Search for the cell housing the specified text and yield its (x, y) center coordinate. 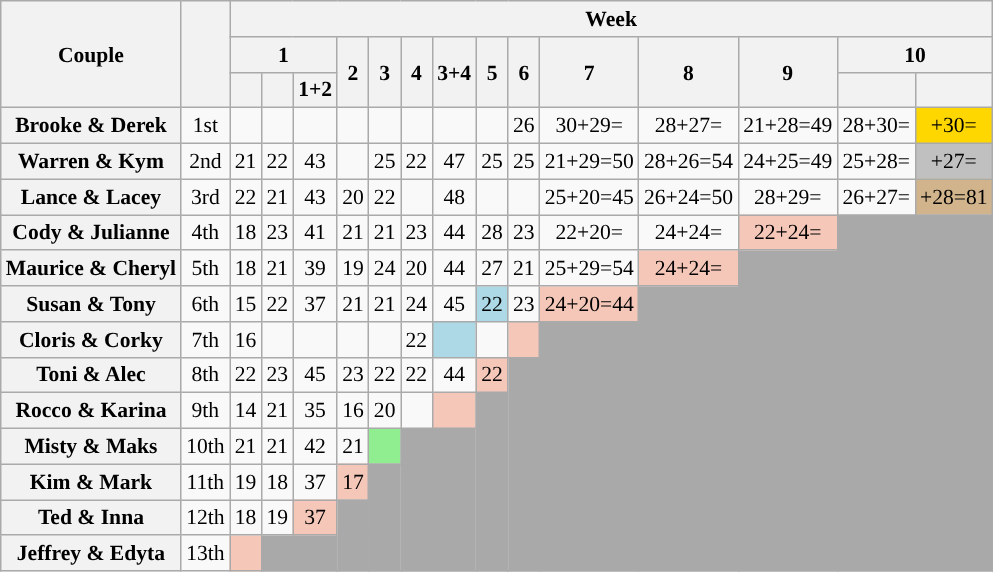
5th (206, 269)
6 (524, 72)
Lance & Lacey (91, 197)
22+20= (590, 233)
22+24= (788, 233)
28+29= (788, 197)
28+27= (688, 126)
Ted & Inna (91, 518)
28+26=54 (688, 162)
8 (688, 72)
Susan & Tony (91, 304)
Cody & Julianne (91, 233)
12th (206, 518)
Kim & Mark (91, 482)
10 (914, 55)
Warren & Kym (91, 162)
30+29= (590, 126)
Week (612, 19)
2nd (206, 162)
26 (524, 126)
3 (385, 72)
9th (206, 411)
35 (315, 411)
10th (206, 447)
42 (315, 447)
5 (492, 72)
24+25=49 (788, 162)
Misty & Maks (91, 447)
25+20=45 (590, 197)
7 (590, 72)
41 (315, 233)
3rd (206, 197)
4 (416, 72)
21+28=49 (788, 126)
Maurice & Cheryl (91, 269)
3+4 (454, 72)
24+20=44 (590, 304)
47 (454, 162)
26+24=50 (688, 197)
Jeffrey & Edyta (91, 554)
Couple (91, 54)
9 (788, 72)
21+29=50 (590, 162)
28 (492, 233)
26+27= (876, 197)
15 (246, 304)
1st (206, 126)
1 (284, 55)
+30= (954, 126)
Rocco & Karina (91, 411)
2 (353, 72)
27 (492, 269)
28+30= (876, 126)
14 (246, 411)
Brooke & Derek (91, 126)
1+2 (315, 90)
17 (353, 482)
Cloris & Corky (91, 340)
39 (315, 269)
25+29=54 (590, 269)
25+28= (876, 162)
Toni & Alec (91, 375)
6th (206, 304)
11th (206, 482)
8th (206, 375)
48 (454, 197)
13th (206, 554)
+28=81 (954, 197)
7th (206, 340)
+27= (954, 162)
4th (206, 233)
